For the text-containing cell, return its midpoint in [X, Y] coordinate format. 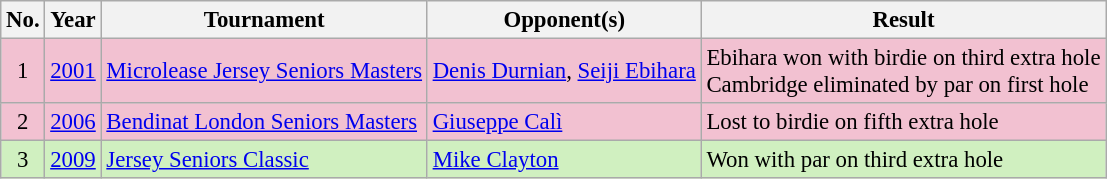
Opponent(s) [564, 20]
Lost to birdie on fifth extra hole [904, 122]
3 [23, 160]
Mike Clayton [564, 160]
Microlease Jersey Seniors Masters [264, 72]
2001 [73, 72]
Giuseppe Calì [564, 122]
Result [904, 20]
2 [23, 122]
Ebihara won with birdie on third extra holeCambridge eliminated by par on first hole [904, 72]
2009 [73, 160]
Denis Durnian, Seiji Ebihara [564, 72]
2006 [73, 122]
Bendinat London Seniors Masters [264, 122]
Tournament [264, 20]
Won with par on third extra hole [904, 160]
Year [73, 20]
Jersey Seniors Classic [264, 160]
No. [23, 20]
1 [23, 72]
